Locate the cell with the specified text and output its [X, Y] center coordinate. 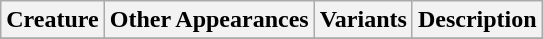
Creature [52, 20]
Variants [363, 20]
Description [477, 20]
Other Appearances [209, 20]
